Output the [x, y] coordinate of the center of the cell containing the given text.  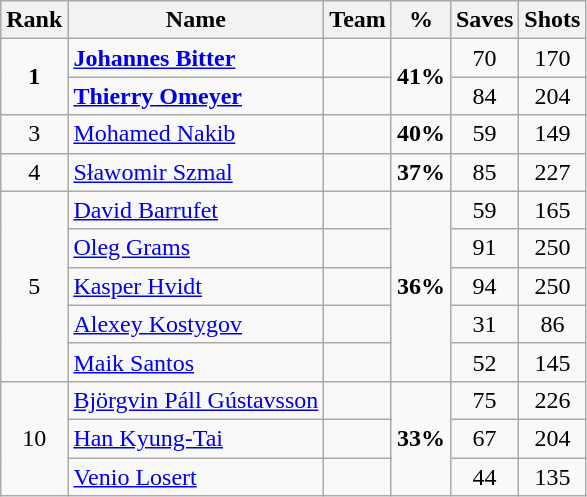
135 [552, 477]
170 [552, 58]
Alexey Kostygov [196, 324]
Oleg Grams [196, 248]
% [420, 20]
36% [420, 286]
70 [484, 58]
1 [34, 77]
75 [484, 400]
67 [484, 438]
David Barrufet [196, 210]
Thierry Omeyer [196, 96]
227 [552, 172]
33% [420, 438]
5 [34, 286]
84 [484, 96]
Saves [484, 20]
4 [34, 172]
226 [552, 400]
91 [484, 248]
37% [420, 172]
Team [358, 20]
Name [196, 20]
Maik Santos [196, 362]
85 [484, 172]
Rank [34, 20]
165 [552, 210]
145 [552, 362]
94 [484, 286]
Shots [552, 20]
44 [484, 477]
41% [420, 77]
10 [34, 438]
52 [484, 362]
Han Kyung-Tai [196, 438]
149 [552, 134]
Venio Losert [196, 477]
Björgvin Páll Gústavsson [196, 400]
31 [484, 324]
40% [420, 134]
Sławomir Szmal [196, 172]
3 [34, 134]
86 [552, 324]
Johannes Bitter [196, 58]
Mohamed Nakib [196, 134]
Kasper Hvidt [196, 286]
